Locate the cell with the specified text and output its [X, Y] center coordinate. 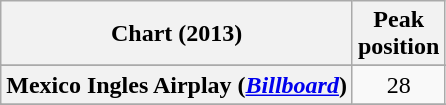
28 [398, 85]
Peakposition [398, 34]
Mexico Ingles Airplay (Billboard) [177, 85]
Chart (2013) [177, 34]
